Extract the (x, y) coordinate from the center of the cell holding the provided text.  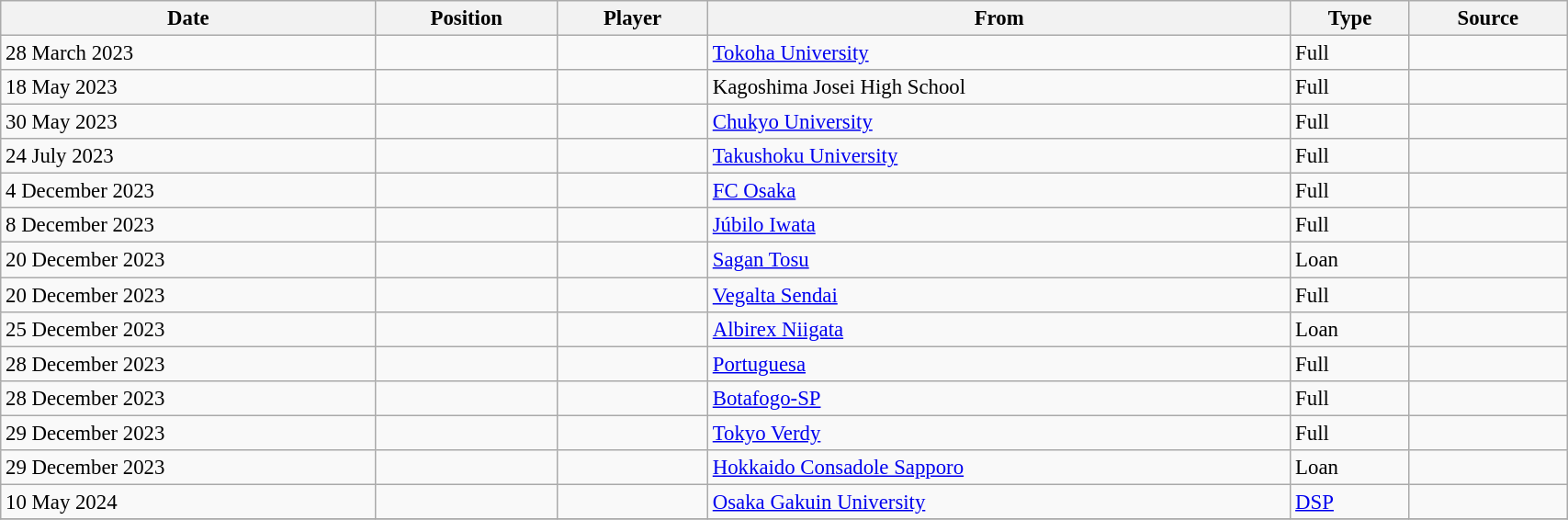
10 May 2024 (188, 502)
Tokyo Verdy (998, 433)
Tokoha University (998, 53)
Sagan Tosu (998, 260)
Albirex Niigata (998, 329)
Kagoshima Josei High School (998, 87)
Source (1488, 18)
28 March 2023 (188, 53)
Chukyo University (998, 122)
FC Osaka (998, 191)
Vegalta Sendai (998, 295)
Date (188, 18)
24 July 2023 (188, 156)
Position (467, 18)
18 May 2023 (188, 87)
Type (1350, 18)
4 December 2023 (188, 191)
Player (633, 18)
Botafogo-SP (998, 398)
Júbilo Iwata (998, 225)
From (998, 18)
DSP (1350, 502)
8 December 2023 (188, 225)
Osaka Gakuin University (998, 502)
Hokkaido Consadole Sapporo (998, 468)
Portuguesa (998, 364)
30 May 2023 (188, 122)
Takushoku University (998, 156)
25 December 2023 (188, 329)
